Detect which cell encompasses the target text, then output its [x, y] center coordinate. 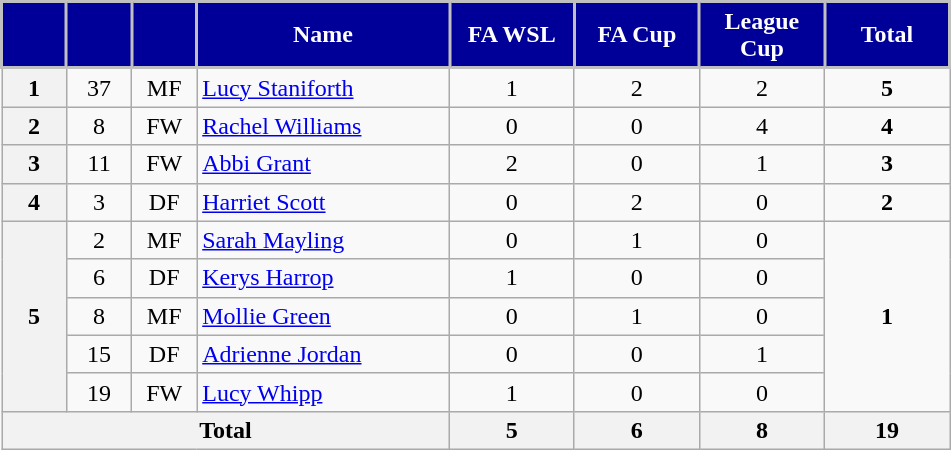
37 [100, 88]
Sarah Mayling [324, 240]
Mollie Green [324, 316]
Rachel Williams [324, 126]
Abbi Grant [324, 164]
11 [100, 164]
FA Cup [636, 36]
League Cup [762, 36]
Lucy Whipp [324, 392]
Kerys Harrop [324, 278]
Name [324, 36]
FA WSL [512, 36]
15 [100, 354]
Lucy Staniforth [324, 88]
Adrienne Jordan [324, 354]
Harriet Scott [324, 202]
